Capture the cell that displays the provided text and extract its (X, Y) central coordinate. 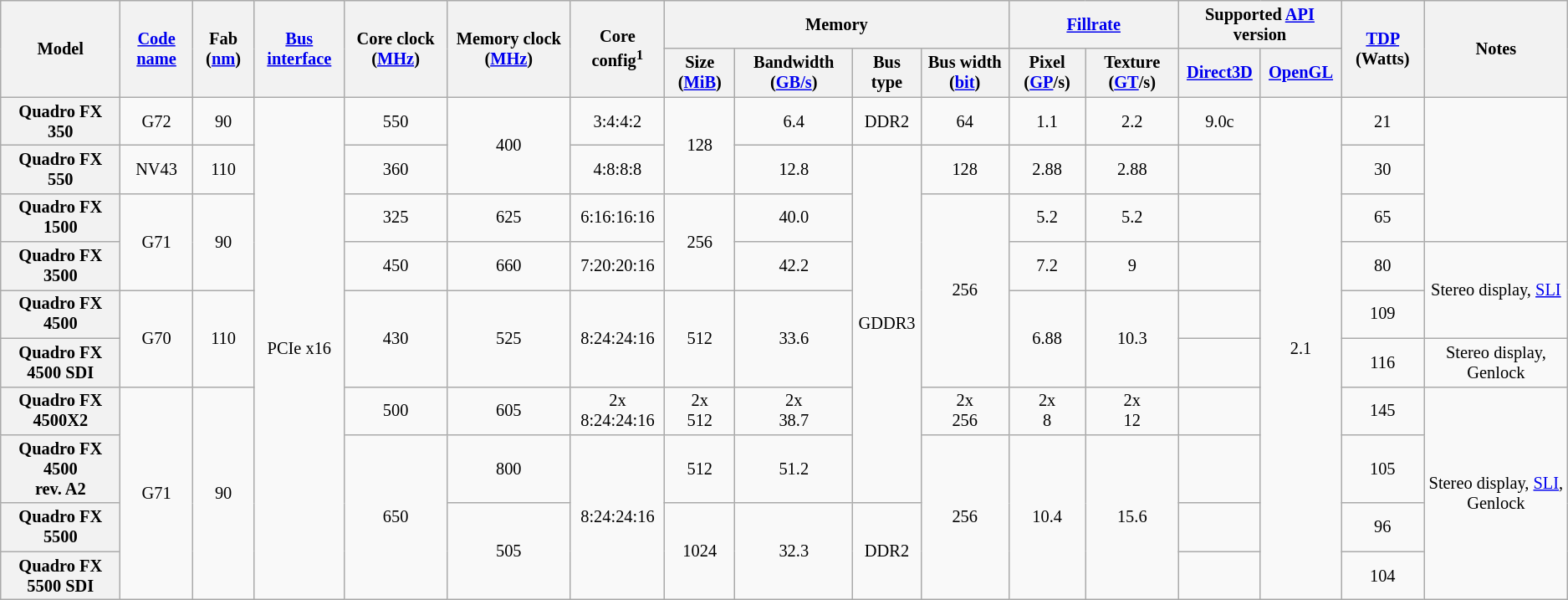
80 (1383, 266)
4:8:8:8 (617, 169)
800 (508, 469)
15.6 (1132, 517)
2x 8:24:24:16 (617, 411)
40.0 (794, 218)
32.3 (794, 551)
7.2 (1047, 266)
2.1 (1300, 348)
33.6 (794, 338)
625 (508, 218)
64 (965, 121)
2x512 (700, 411)
2.2 (1132, 121)
109 (1383, 314)
7:20:20:16 (617, 266)
10.4 (1047, 517)
650 (396, 517)
Quadro FX 4500 SDI (60, 362)
Bus width (bit) (965, 73)
Texture (GT/s) (1132, 73)
6.88 (1047, 338)
500 (396, 411)
Quadro FX 3500 (60, 266)
Quadro FX 4500 (60, 314)
G70 (157, 338)
42.2 (794, 266)
Quadro FX 5500 (60, 527)
Notes (1496, 49)
12.8 (794, 169)
Quadro FX 4500X2 (60, 411)
430 (396, 338)
Supported API version (1259, 24)
Stereo display, SLI (1496, 290)
Memory clock (MHz) (508, 49)
2x12 (1132, 411)
Bus interface (299, 49)
Model (60, 49)
Fab (nm) (223, 49)
TDP (Watts) (1383, 49)
Quadro FX 4500rev. A2 (60, 469)
65 (1383, 218)
2x8 (1047, 411)
450 (396, 266)
360 (396, 169)
GDDR3 (887, 324)
G72 (157, 121)
Code name (157, 49)
Stereo display, Genlock (1496, 362)
145 (1383, 411)
PCIe x16 (299, 348)
Core clock (MHz) (396, 49)
325 (396, 218)
51.2 (794, 469)
6.4 (794, 121)
Bandwidth (GB/s) (794, 73)
104 (1383, 576)
Size (MiB) (700, 73)
116 (1383, 362)
400 (508, 146)
96 (1383, 527)
550 (396, 121)
525 (508, 338)
105 (1383, 469)
Quadro FX 5500 SDI (60, 576)
1024 (700, 551)
Direct3D (1219, 73)
Core config1 (617, 49)
30 (1383, 169)
Quadro FX 550 (60, 169)
6:16:16:16 (617, 218)
3:4:4:2 (617, 121)
9.0c (1219, 121)
660 (508, 266)
Bus type (887, 73)
9 (1132, 266)
2x38.7 (794, 411)
1.1 (1047, 121)
NV43 (157, 169)
Fillrate (1094, 24)
OpenGL (1300, 73)
Memory (836, 24)
505 (508, 551)
10.3 (1132, 338)
2x256 (965, 411)
Quadro FX 350 (60, 121)
Pixel (GP/s) (1047, 73)
Stereo display, SLI, Genlock (1496, 494)
605 (508, 411)
Quadro FX 1500 (60, 218)
21 (1383, 121)
